Search for the cell housing the specified text and yield its [x, y] center coordinate. 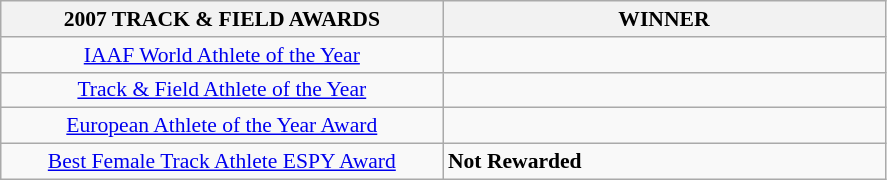
Best Female Track Athlete ESPY Award [222, 162]
2007 TRACK & FIELD AWARDS [222, 19]
Track & Field Athlete of the Year [222, 90]
IAAF World Athlete of the Year [222, 55]
European Athlete of the Year Award [222, 126]
Not Rewarded [664, 162]
WINNER [664, 19]
